Output the [x, y] coordinate of the center of the cell containing the given text.  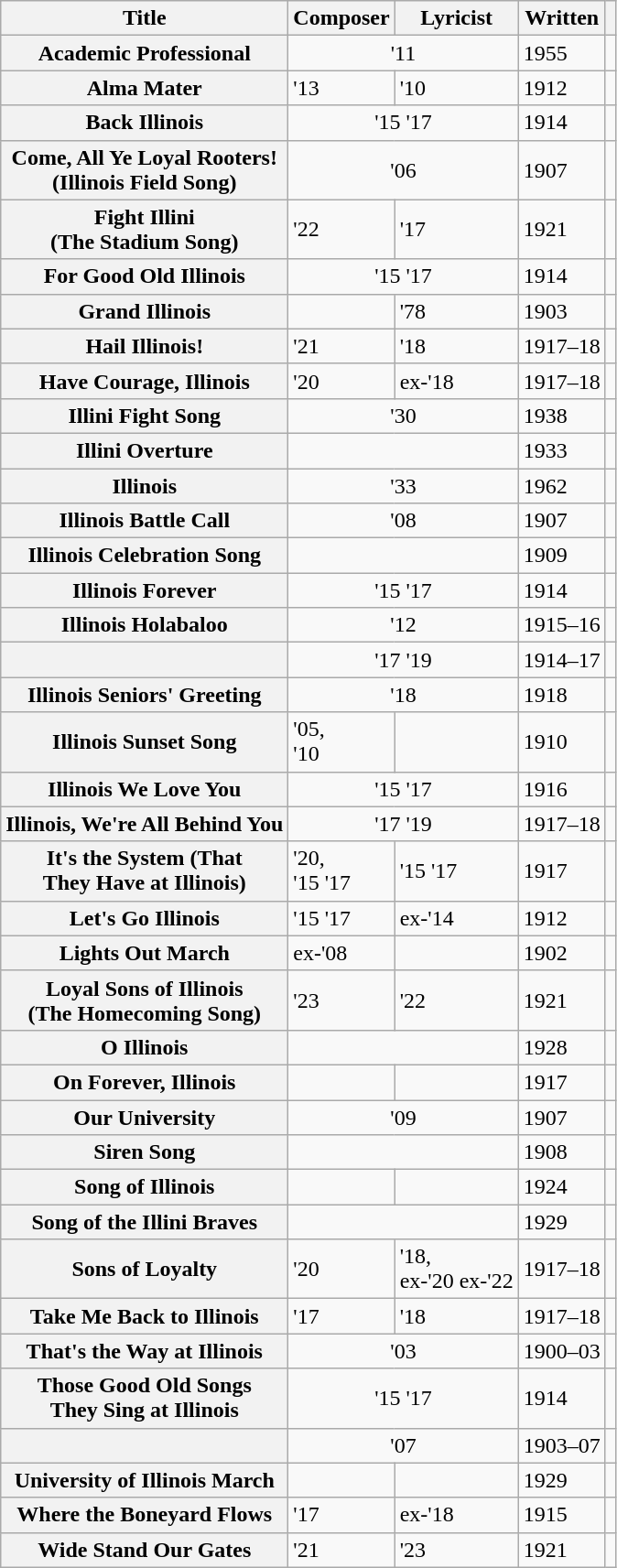
1938 [562, 416]
1915 [562, 1515]
'08 [403, 521]
Illinois Forever [145, 590]
1928 [562, 1047]
Where the Boneyard Flows [145, 1515]
Composer [341, 18]
1962 [562, 486]
Academic Professional [145, 53]
1955 [562, 53]
1903 [562, 311]
On Forever, Illinois [145, 1082]
Song of the Illini Braves [145, 1222]
1916 [562, 789]
'09 [403, 1118]
'18, ex-'20 ex-'22 [456, 1269]
For Good Old Illinois [145, 276]
1933 [562, 450]
That's the Way at Illinois [145, 1351]
ex-'08 [341, 953]
Hail Illinois! [145, 346]
1918 [562, 695]
'33 [403, 486]
'05, '10 [341, 741]
Song of Illinois [145, 1187]
'11 [403, 53]
Lights Out March [145, 953]
1900–03 [562, 1351]
Illinois Holabaloo [145, 625]
O Illinois [145, 1047]
Siren Song [145, 1152]
'30 [403, 416]
'78 [456, 311]
ex-'14 [456, 918]
Illinois Sunset Song [145, 741]
'13 [341, 88]
Title [145, 18]
'20, '15 '17 [341, 871]
'12 [403, 625]
1924 [562, 1187]
Illinois Celebration Song [145, 556]
Illini Fight Song [145, 416]
1910 [562, 741]
Grand Illinois [145, 311]
Illini Overture [145, 450]
Come, All Ye Loyal Rooters!(Illinois Field Song) [145, 170]
Wide Stand Our Gates [145, 1550]
Let's Go Illinois [145, 918]
Back Illinois [145, 123]
'07 [403, 1445]
1914–17 [562, 660]
1903–07 [562, 1445]
University of Illinois March [145, 1480]
Take Me Back to Illinois [145, 1316]
Written [562, 18]
Alma Mater [145, 88]
Fight Illini(The Stadium Song) [145, 229]
Those Good Old SongsThey Sing at Illinois [145, 1399]
It's the System (ThatThey Have at Illinois) [145, 871]
Loyal Sons of Illinois(The Homecoming Song) [145, 1000]
'10 [456, 88]
Illinois We Love You [145, 789]
'06 [403, 170]
1908 [562, 1152]
Illinois [145, 486]
Illinois, We're All Behind You [145, 824]
Lyricist [456, 18]
1909 [562, 556]
Illinois Seniors' Greeting [145, 695]
Illinois Battle Call [145, 521]
Have Courage, Illinois [145, 381]
Sons of Loyalty [145, 1269]
1915–16 [562, 625]
Our University [145, 1118]
'03 [403, 1351]
1902 [562, 953]
